Extract the (x, y) coordinate from the center of the cell holding the provided text.  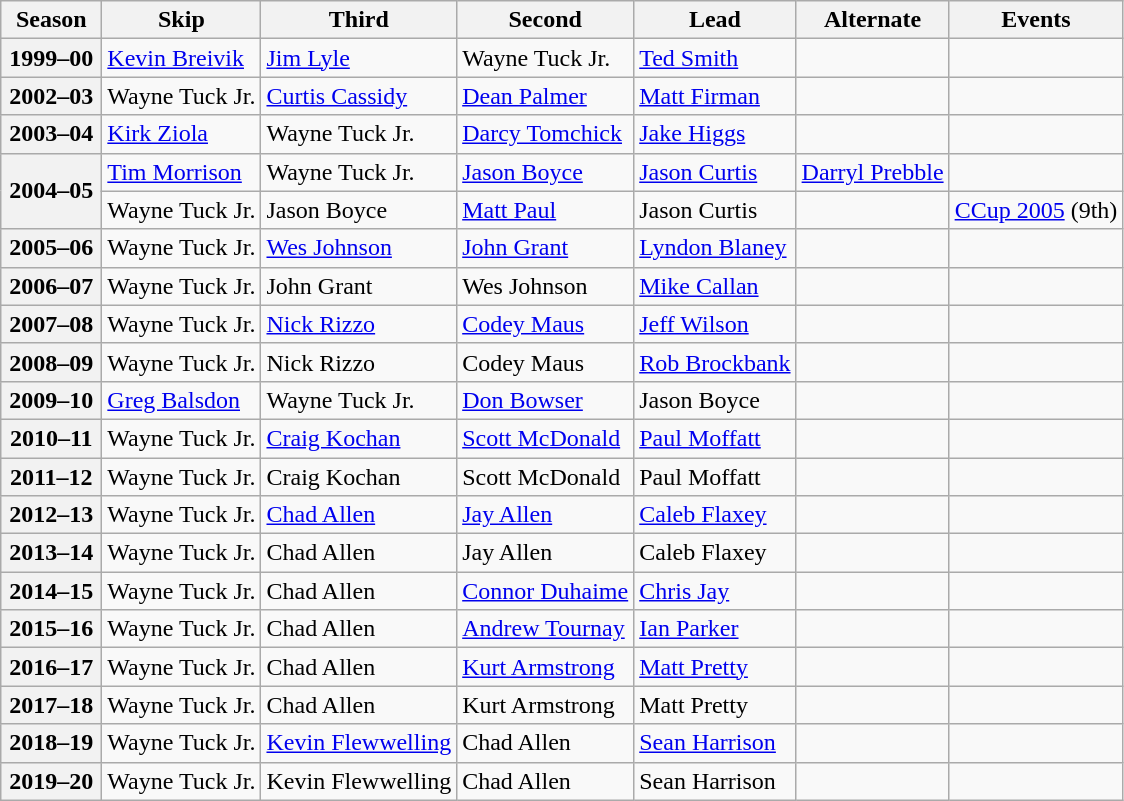
Tim Morrison (182, 172)
2005–06 (52, 248)
Lead (715, 20)
CCup 2005 (9th) (1036, 210)
Andrew Tournay (546, 629)
Connor Duhaime (546, 591)
Jeff Wilson (715, 324)
2008–09 (52, 362)
2016–17 (52, 667)
Second (546, 20)
2003–04 (52, 134)
Chris Jay (715, 591)
Greg Balsdon (182, 400)
Mike Callan (715, 286)
2019–20 (52, 781)
2007–08 (52, 324)
2012–13 (52, 515)
Lyndon Blaney (715, 248)
2018–19 (52, 743)
Alternate (872, 20)
Don Bowser (546, 400)
Season (52, 20)
Jim Lyle (359, 58)
Darcy Tomchick (546, 134)
2004–05 (52, 191)
Jake Higgs (715, 134)
Rob Brockbank (715, 362)
2009–10 (52, 400)
Events (1036, 20)
Darryl Prebble (872, 172)
2017–18 (52, 705)
Kevin Breivik (182, 58)
Kirk Ziola (182, 134)
Ted Smith (715, 58)
Ian Parker (715, 629)
Dean Palmer (546, 96)
1999–00 (52, 58)
2013–14 (52, 553)
Third (359, 20)
Skip (182, 20)
2002–03 (52, 96)
2010–11 (52, 438)
Matt Paul (546, 210)
2006–07 (52, 286)
Matt Firman (715, 96)
2014–15 (52, 591)
2011–12 (52, 477)
2015–16 (52, 629)
Curtis Cassidy (359, 96)
